Return the (x, y) coordinate for the center point of the cell that contains the specified text.  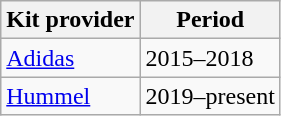
Hummel (70, 96)
2015–2018 (210, 58)
Period (210, 20)
2019–present (210, 96)
Adidas (70, 58)
Kit provider (70, 20)
